Scan for the cell matching the given text and deliver its [X, Y] coordinate at center. 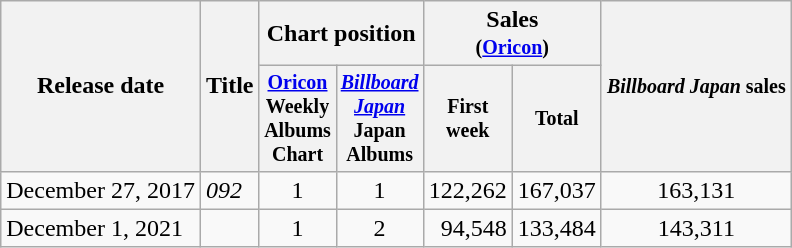
December 27, 2017 [101, 190]
167,037 [556, 190]
143,311 [696, 228]
Billboard Japan sales [696, 86]
Release date [101, 86]
OriconWeeklyAlbumsChart [298, 118]
Total [556, 118]
Firstweek [468, 118]
2 [380, 228]
122,262 [468, 190]
Chart position [341, 34]
94,548 [468, 228]
Billboard JapanJapan Albums [380, 118]
Sales(Oricon) [512, 34]
133,484 [556, 228]
092 [230, 190]
163,131 [696, 190]
December 1, 2021 [101, 228]
Title [230, 86]
